Search for the cell housing the specified text and yield its (x, y) center coordinate. 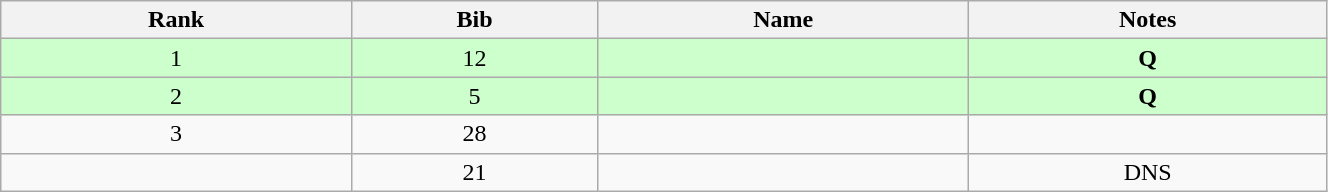
DNS (1148, 172)
5 (474, 96)
2 (176, 96)
Name (784, 20)
21 (474, 172)
28 (474, 134)
Bib (474, 20)
3 (176, 134)
12 (474, 58)
1 (176, 58)
Notes (1148, 20)
Rank (176, 20)
